Extract the (X, Y) coordinate from the center of the cell holding the provided text.  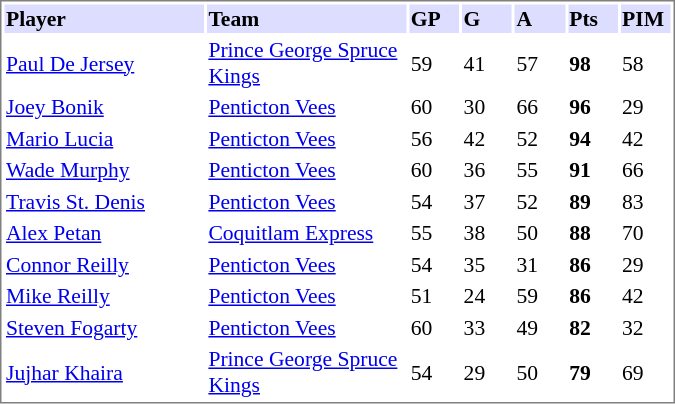
Team (306, 18)
89 (593, 202)
35 (487, 264)
41 (487, 63)
37 (487, 202)
58 (646, 63)
Connor Reilly (104, 264)
51 (434, 296)
82 (593, 328)
Mario Lucia (104, 138)
38 (487, 233)
56 (434, 138)
30 (487, 107)
GP (434, 18)
94 (593, 138)
Pts (593, 18)
91 (593, 170)
98 (593, 63)
Travis St. Denis (104, 202)
57 (540, 63)
49 (540, 328)
A (540, 18)
69 (646, 372)
Steven Fogarty (104, 328)
24 (487, 296)
31 (540, 264)
79 (593, 372)
88 (593, 233)
G (487, 18)
Wade Murphy (104, 170)
Player (104, 18)
PIM (646, 18)
36 (487, 170)
Coquitlam Express (306, 233)
Jujhar Khaira (104, 372)
83 (646, 202)
Alex Petan (104, 233)
Paul De Jersey (104, 63)
33 (487, 328)
32 (646, 328)
Mike Reilly (104, 296)
Joey Bonik (104, 107)
96 (593, 107)
70 (646, 233)
